Locate the cell with the specified text and output its [x, y] center coordinate. 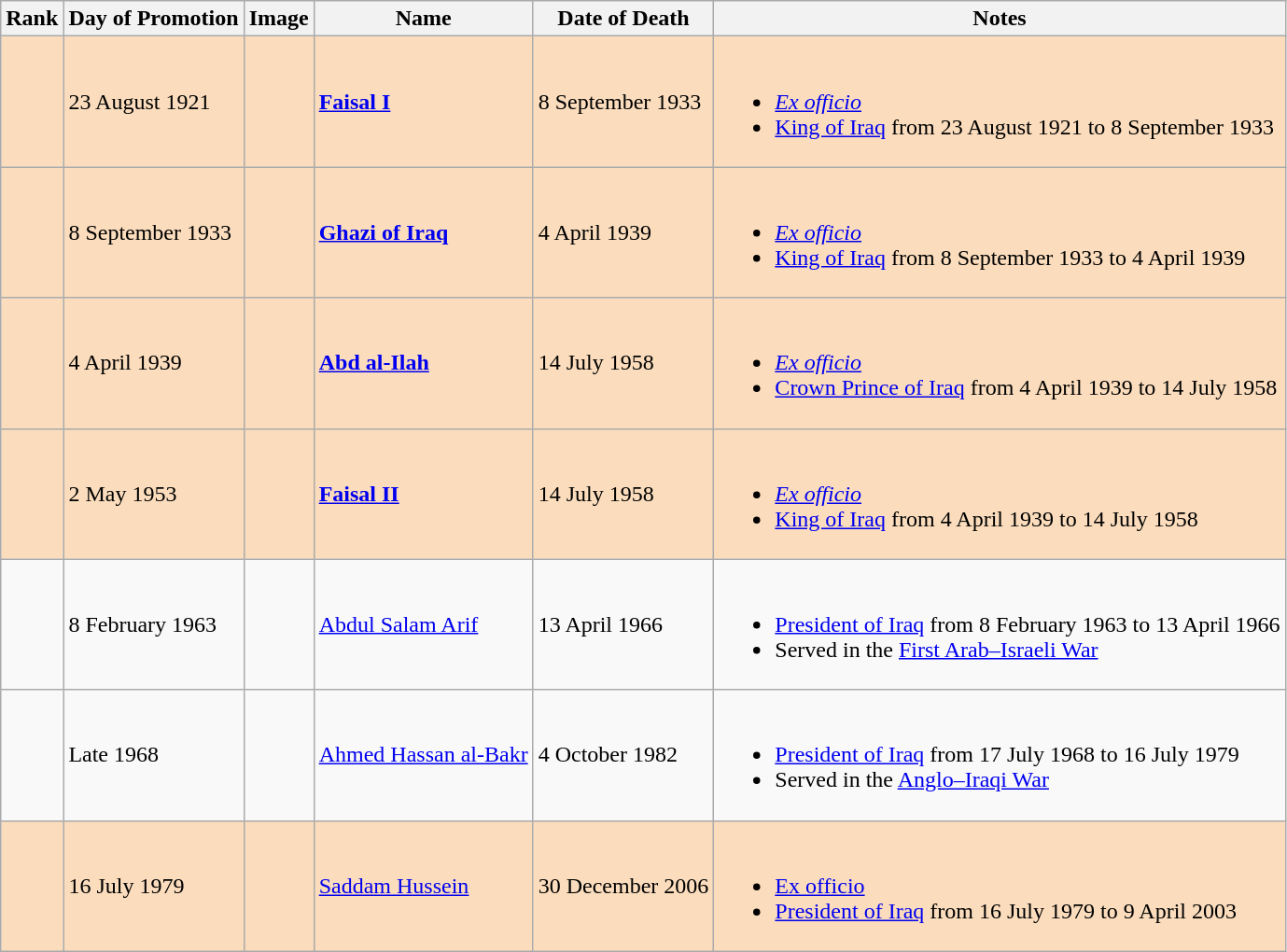
23 August 1921 [153, 102]
2 May 1953 [153, 494]
8 February 1963 [153, 624]
Image [278, 19]
Name [424, 19]
Faisal I [424, 102]
Abdul Salam Arif [424, 624]
Saddam Hussein [424, 886]
Notes [1000, 19]
30 December 2006 [623, 886]
Ex officioPresident of Iraq from 16 July 1979 to 9 April 2003 [1000, 886]
Ex officioKing of Iraq from 8 September 1933 to 4 April 1939 [1000, 232]
Ahmed Hassan al-Bakr [424, 755]
Rank [32, 19]
Late 1968 [153, 755]
Date of Death [623, 19]
Ex officioKing of Iraq from 23 August 1921 to 8 September 1933 [1000, 102]
Day of Promotion [153, 19]
Ex officioCrown Prince of Iraq from 4 April 1939 to 14 July 1958 [1000, 363]
Abd al-Ilah [424, 363]
4 October 1982 [623, 755]
Ex officioKing of Iraq from 4 April 1939 to 14 July 1958 [1000, 494]
Ghazi of Iraq [424, 232]
Faisal II [424, 494]
13 April 1966 [623, 624]
16 July 1979 [153, 886]
President of Iraq from 17 July 1968 to 16 July 1979Served in the Anglo–Iraqi War [1000, 755]
President of Iraq from 8 February 1963 to 13 April 1966 Served in the First Arab–Israeli War [1000, 624]
